Locate the cell with the specified text and output its (x, y) center coordinate. 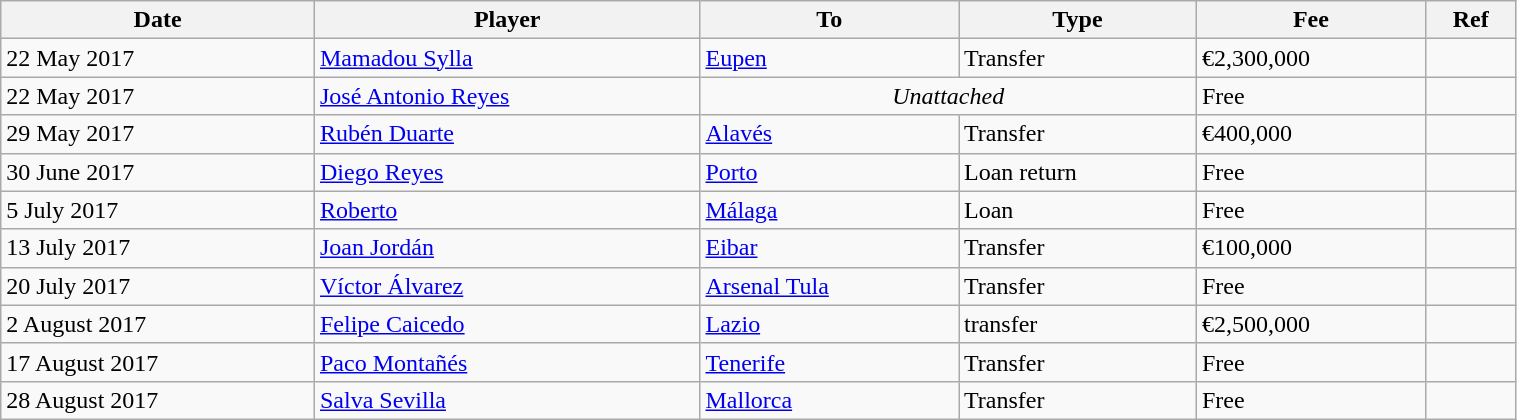
Felipe Caicedo (507, 324)
Mamadou Sylla (507, 58)
€2,500,000 (1310, 324)
To (830, 20)
Roberto (507, 210)
Salva Sevilla (507, 400)
17 August 2017 (158, 362)
€400,000 (1310, 134)
Loan (1078, 210)
Joan Jordán (507, 248)
Unattached (948, 96)
Málaga (830, 210)
Alavés (830, 134)
Eibar (830, 248)
Date (158, 20)
Fee (1310, 20)
13 July 2017 (158, 248)
Mallorca (830, 400)
29 May 2017 (158, 134)
30 June 2017 (158, 172)
5 July 2017 (158, 210)
Diego Reyes (507, 172)
€2,300,000 (1310, 58)
Víctor Álvarez (507, 286)
Type (1078, 20)
28 August 2017 (158, 400)
Rubén Duarte (507, 134)
Eupen (830, 58)
2 August 2017 (158, 324)
Ref (1470, 20)
Lazio (830, 324)
Tenerife (830, 362)
Paco Montañés (507, 362)
Loan return (1078, 172)
Porto (830, 172)
€100,000 (1310, 248)
Player (507, 20)
transfer (1078, 324)
Arsenal Tula (830, 286)
José Antonio Reyes (507, 96)
20 July 2017 (158, 286)
